Determine the (x, y) coordinate at the center of the cell enclosing the given text.  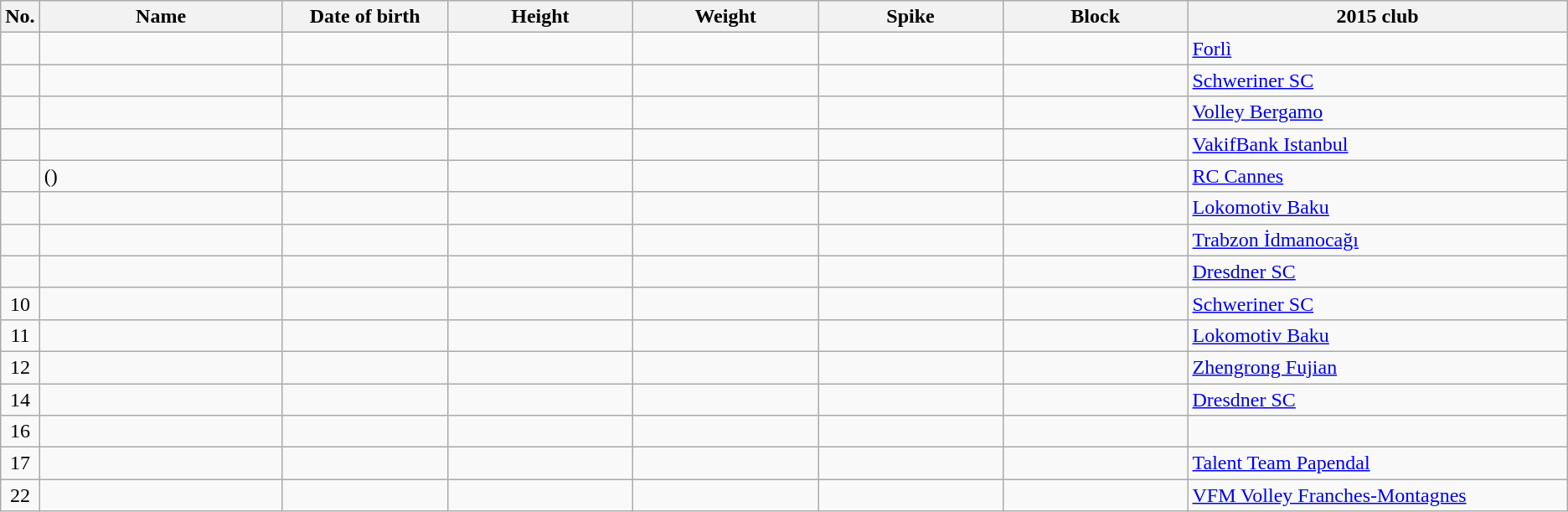
Date of birth (365, 17)
Name (161, 17)
No. (20, 17)
12 (20, 367)
22 (20, 495)
17 (20, 463)
Zhengrong Fujian (1377, 367)
10 (20, 303)
() (161, 176)
Talent Team Papendal (1377, 463)
Weight (725, 17)
VFM Volley Franches-Montagnes (1377, 495)
Height (539, 17)
Block (1096, 17)
Volley Bergamo (1377, 112)
VakifBank Istanbul (1377, 144)
14 (20, 400)
Trabzon İdmanocağı (1377, 240)
RC Cannes (1377, 176)
Forlì (1377, 49)
2015 club (1377, 17)
Spike (911, 17)
11 (20, 335)
16 (20, 432)
